Pinpoint the cell where the given text exists, returning its [X, Y] midpoint coordinate. 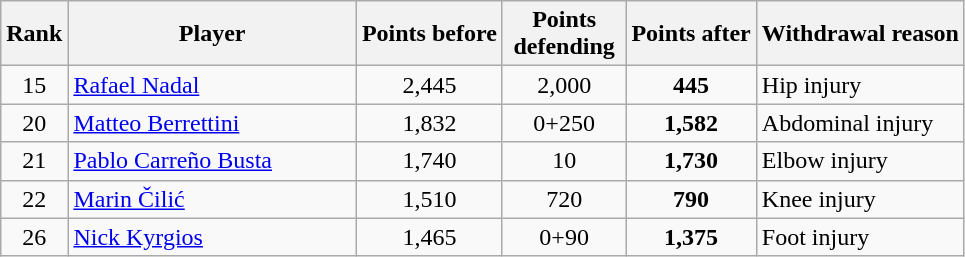
1,582 [691, 123]
Foot injury [860, 237]
Withdrawal reason [860, 34]
20 [34, 123]
10 [564, 161]
1,832 [429, 123]
15 [34, 85]
26 [34, 237]
Abdominal injury [860, 123]
1,740 [429, 161]
Points after [691, 34]
790 [691, 199]
1,465 [429, 237]
0+250 [564, 123]
22 [34, 199]
0+90 [564, 237]
Points before [429, 34]
Rafael Nadal [212, 85]
Matteo Berrettini [212, 123]
2,445 [429, 85]
Rank [34, 34]
445 [691, 85]
Points defending [564, 34]
1,375 [691, 237]
Pablo Carreño Busta [212, 161]
1,510 [429, 199]
Nick Kyrgios [212, 237]
2,000 [564, 85]
Elbow injury [860, 161]
1,730 [691, 161]
21 [34, 161]
Hip injury [860, 85]
Knee injury [860, 199]
Marin Čilić [212, 199]
Player [212, 34]
720 [564, 199]
